Determine the [X, Y] coordinate at the center of the cell enclosing the given text.  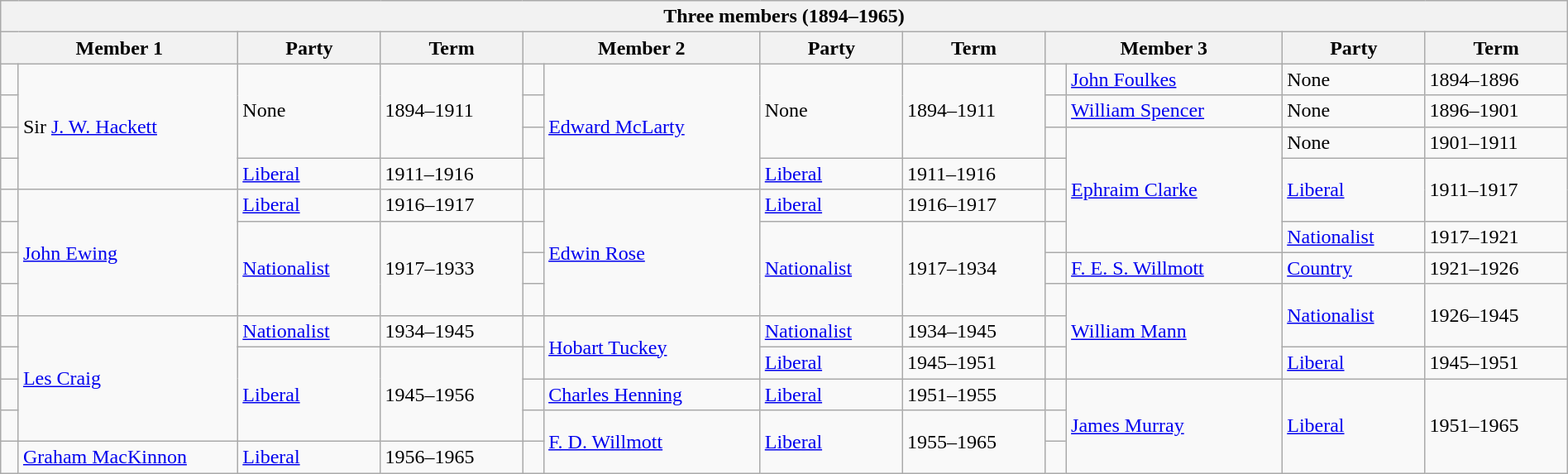
1926–1945 [1496, 315]
John Ewing [127, 252]
Les Craig [127, 378]
Member 2 [642, 48]
1921–1926 [1496, 268]
1951–1965 [1496, 426]
Member 1 [119, 48]
Member 3 [1164, 48]
William Spencer [1174, 111]
1896–1901 [1496, 111]
1917–1934 [973, 268]
1956–1965 [452, 457]
1917–1933 [452, 268]
1945–1956 [452, 394]
F. E. S. Willmott [1174, 268]
Graham MacKinnon [127, 457]
Hobart Tuckey [653, 347]
1917–1921 [1496, 237]
F. D. Willmott [653, 442]
Edwin Rose [653, 252]
1911–1917 [1496, 189]
1894–1896 [1496, 79]
Ephraim Clarke [1174, 189]
Sir J. W. Hackett [127, 127]
Three members (1894–1965) [784, 17]
Edward McLarty [653, 127]
1955–1965 [973, 442]
1951–1955 [973, 395]
William Mann [1174, 331]
Country [1354, 268]
James Murray [1174, 426]
John Foulkes [1174, 79]
1901–1911 [1496, 142]
Charles Henning [653, 395]
